Identify which cell holds the provided text, then report its [x, y] central coordinate. 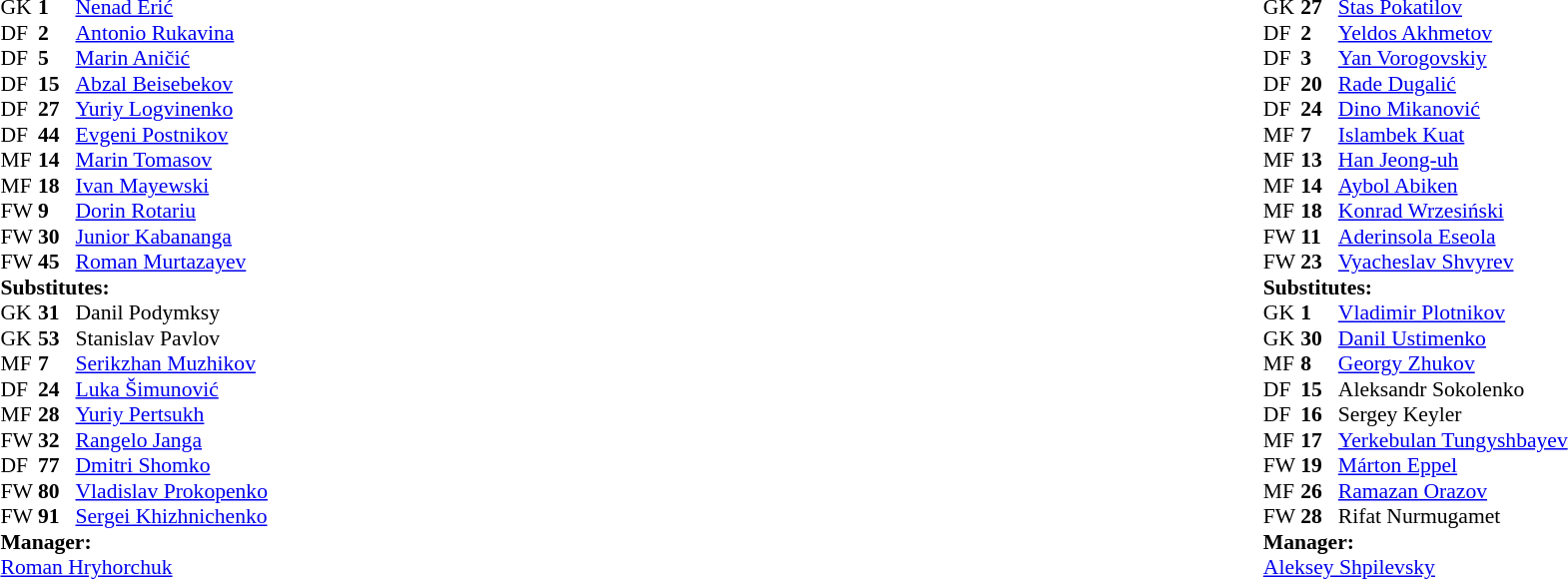
Aybol Abiken [1453, 186]
Marin Tomasov [172, 161]
Dino Mikanović [1453, 109]
Aleksandr Sokolenko [1453, 389]
Sergei Khizhnichenko [172, 516]
23 [1319, 263]
Marin Aničić [172, 59]
19 [1319, 466]
20 [1319, 84]
Dorin Rotariu [172, 211]
Ivan Mayewski [172, 186]
Yerkebulan Tungyshbayev [1453, 440]
Stanislav Pavlov [172, 338]
Han Jeong-uh [1453, 161]
91 [57, 516]
Vyacheslav Shvyrev [1453, 263]
17 [1319, 440]
Yan Vorogovskiy [1453, 59]
13 [1319, 161]
Vladislav Prokopenko [172, 491]
Márton Eppel [1453, 466]
Ramazan Orazov [1453, 491]
77 [57, 466]
Abzal Beisebekov [172, 84]
Evgeni Postnikov [172, 135]
31 [57, 312]
Georgy Zhukov [1453, 364]
8 [1319, 364]
44 [57, 135]
45 [57, 263]
Sergey Keyler [1453, 414]
Danil Ustimenko [1453, 338]
Yuriy Logvinenko [172, 109]
Rifat Nurmugamet [1453, 516]
Danil Podymksy [172, 312]
Yeldos Akhmetov [1453, 33]
Islambek Kuat [1453, 135]
1 [1319, 312]
9 [57, 211]
Aderinsola Eseola [1453, 237]
3 [1319, 59]
Junior Kabananga [172, 237]
5 [57, 59]
Luka Šimunović [172, 389]
Antonio Rukavina [172, 33]
Rade Dugalić [1453, 84]
Serikzhan Muzhikov [172, 364]
53 [57, 338]
Roman Murtazayev [172, 263]
Konrad Wrzesiński [1453, 211]
32 [57, 440]
16 [1319, 414]
Yuriy Pertsukh [172, 414]
27 [57, 109]
Dmitri Shomko [172, 466]
Vladimir Plotnikov [1453, 312]
26 [1319, 491]
80 [57, 491]
Rangelo Janga [172, 440]
11 [1319, 237]
